Capture the cell that displays the provided text and extract its [X, Y] central coordinate. 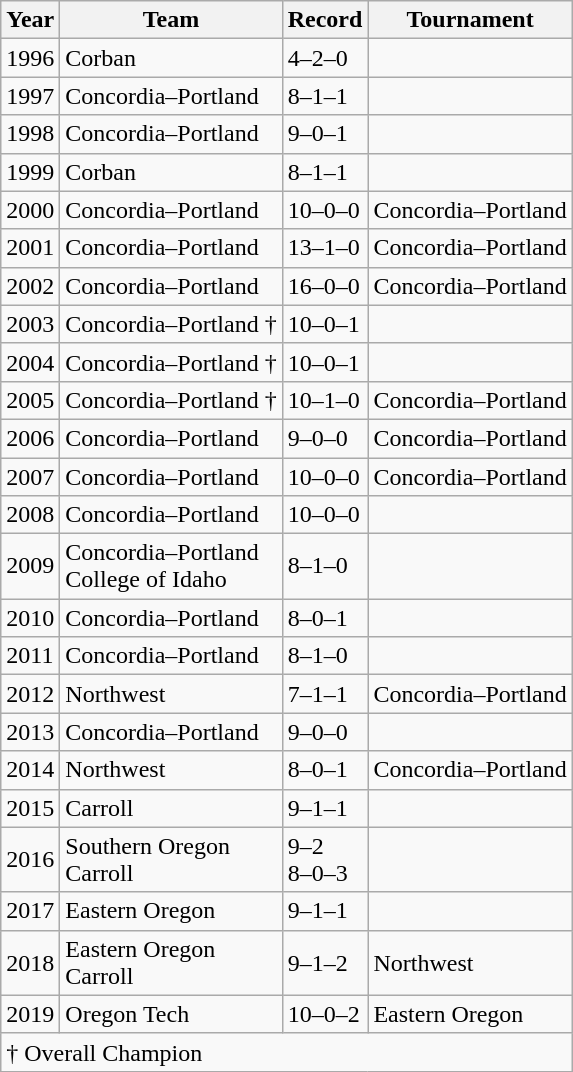
2007 [30, 477]
1999 [30, 172]
Concordia–PortlandCollege of Idaho [171, 566]
13–1–0 [325, 248]
Team [171, 20]
2011 [30, 656]
2006 [30, 438]
1998 [30, 134]
16–0–0 [325, 286]
Carroll [171, 808]
2001 [30, 248]
9–28–0–3 [325, 860]
9–0–1 [325, 134]
2017 [30, 911]
2013 [30, 732]
10–0–2 [325, 1014]
2000 [30, 210]
Tournament [470, 20]
2005 [30, 400]
† Overall Champion [287, 1052]
2004 [30, 362]
2009 [30, 566]
Year [30, 20]
4–2–0 [325, 58]
2018 [30, 962]
10–1–0 [325, 400]
2002 [30, 286]
9–1–2 [325, 962]
2003 [30, 324]
2010 [30, 618]
7–1–1 [325, 694]
2019 [30, 1014]
2012 [30, 694]
Oregon Tech [171, 1014]
Eastern OregonCarroll [171, 962]
2014 [30, 770]
2008 [30, 515]
1996 [30, 58]
2015 [30, 808]
Southern OregonCarroll [171, 860]
Record [325, 20]
2016 [30, 860]
1997 [30, 96]
